Identify which cell holds the provided text, then report its (x, y) central coordinate. 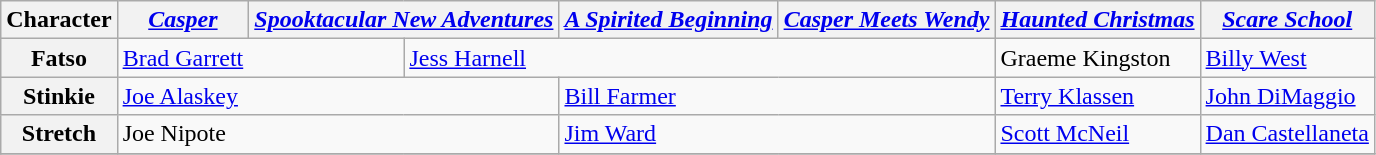
Jess Harnell (700, 58)
Bill Farmer (777, 96)
Brad Garrett (260, 58)
Billy West (1287, 58)
Dan Castellaneta (1287, 134)
Fatso (59, 58)
John DiMaggio (1287, 96)
Spooktacular New Adventures (404, 20)
Casper Meets Wendy (886, 20)
Joe Alaskey (338, 96)
Graeme Kingston (1098, 58)
Stinkie (59, 96)
Haunted Christmas (1098, 20)
Casper (183, 20)
Stretch (59, 134)
A Spirited Beginning (668, 20)
Joe Nipote (338, 134)
Character (59, 20)
Scare School (1287, 20)
Scott McNeil (1098, 134)
Jim Ward (777, 134)
Terry Klassen (1098, 96)
